For the text-containing cell, return its midpoint in (X, Y) coordinate format. 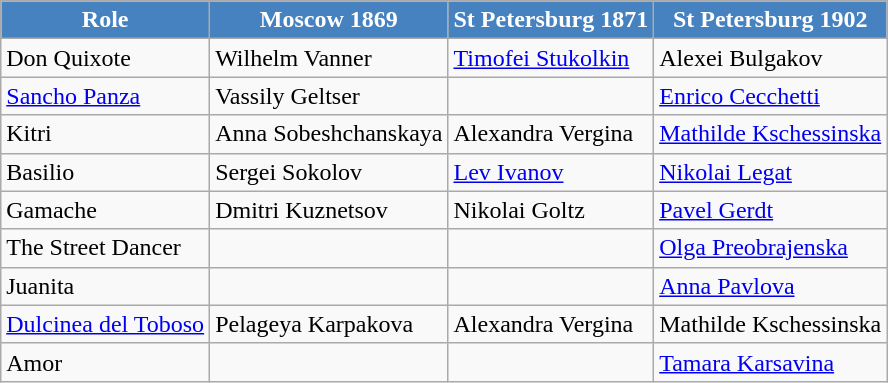
Pelageya Karpakova (329, 324)
The Street Dancer (106, 248)
Sancho Panza (106, 96)
Dulcinea del Toboso (106, 324)
Tamara Karsavina (770, 362)
Olga Preobrajenska (770, 248)
Role (106, 20)
Nikolai Legat (770, 172)
Sergei Sokolov (329, 172)
Kitri (106, 134)
Juanita (106, 286)
Nikolai Goltz (551, 210)
Alexei Bulgakov (770, 58)
Gamache (106, 210)
Timofei Stukolkin (551, 58)
St Petersburg 1871 (551, 20)
Vassily Geltser (329, 96)
Basilio (106, 172)
St Petersburg 1902 (770, 20)
Anna Sobeshchanskaya (329, 134)
Pavel Gerdt (770, 210)
Anna Pavlova (770, 286)
Amor (106, 362)
Don Quixote (106, 58)
Moscow 1869 (329, 20)
Dmitri Kuznetsov (329, 210)
Lev Ivanov (551, 172)
Enrico Cecchetti (770, 96)
Wilhelm Vanner (329, 58)
